From the cell containing the given text, extract its center point as (X, Y) coordinate. 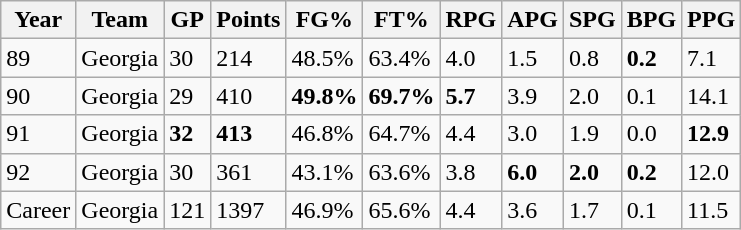
121 (188, 210)
PPG (712, 20)
12.9 (712, 134)
90 (38, 96)
49.8% (324, 96)
46.9% (324, 210)
92 (38, 172)
11.5 (712, 210)
1.5 (533, 58)
413 (248, 134)
Career (38, 210)
91 (38, 134)
APG (533, 20)
FG% (324, 20)
GP (188, 20)
69.7% (402, 96)
48.5% (324, 58)
BPG (651, 20)
214 (248, 58)
29 (188, 96)
89 (38, 58)
1.7 (592, 210)
RPG (471, 20)
0.0 (651, 134)
12.0 (712, 172)
32 (188, 134)
361 (248, 172)
3.0 (533, 134)
3.6 (533, 210)
63.6% (402, 172)
410 (248, 96)
43.1% (324, 172)
65.6% (402, 210)
63.4% (402, 58)
64.7% (402, 134)
14.1 (712, 96)
Year (38, 20)
46.8% (324, 134)
1397 (248, 210)
1.9 (592, 134)
SPG (592, 20)
4.0 (471, 58)
0.8 (592, 58)
6.0 (533, 172)
FT% (402, 20)
Team (120, 20)
3.9 (533, 96)
7.1 (712, 58)
5.7 (471, 96)
Points (248, 20)
3.8 (471, 172)
